Return the [x, y] coordinate for the center point of the cell that contains the specified text.  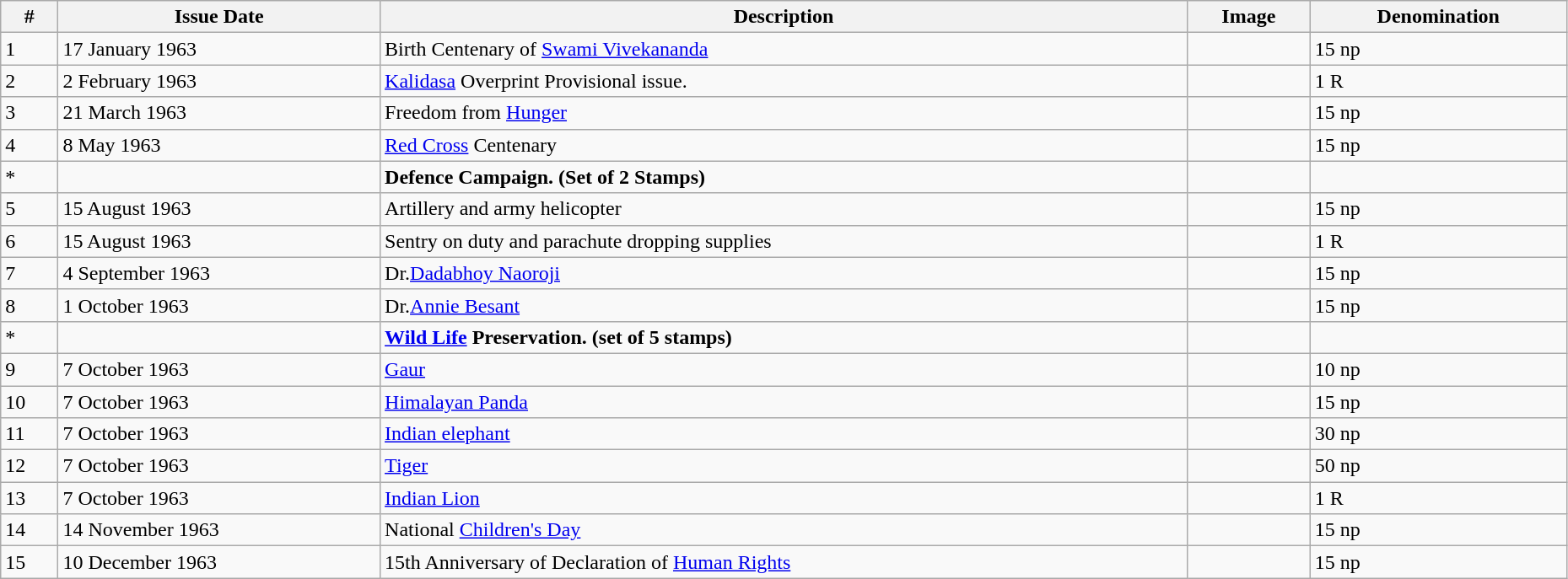
Tiger [784, 466]
Freedom from Hunger [784, 113]
Kalidasa Overprint Provisional issue. [784, 81]
4 [30, 145]
# [30, 17]
Description [784, 17]
Denomination [1438, 17]
9 [30, 369]
50 np [1438, 466]
Indian Lion [784, 498]
Dr.Annie Besant [784, 305]
12 [30, 466]
Birth Centenary of Swami Vivekananda [784, 49]
Issue Date [219, 17]
30 np [1438, 434]
21 March 1963 [219, 113]
2 February 1963 [219, 81]
Indian elephant [784, 434]
Artillery and army helicopter [784, 209]
14 November 1963 [219, 530]
8 May 1963 [219, 145]
5 [30, 209]
15th Anniversary of Declaration of Human Rights [784, 562]
Sentry on duty and parachute dropping supplies [784, 241]
8 [30, 305]
Defence Campaign. (Set of 2 Stamps) [784, 177]
7 [30, 273]
13 [30, 498]
10 December 1963 [219, 562]
National Children's Day [784, 530]
10 [30, 402]
1 October 1963 [219, 305]
Wild Life Preservation. (set of 5 stamps) [784, 337]
Red Cross Centenary [784, 145]
1 [30, 49]
Dr.Dadabhoy Naoroji [784, 273]
Gaur [784, 369]
10 np [1438, 369]
6 [30, 241]
14 [30, 530]
Image [1248, 17]
15 [30, 562]
4 September 1963 [219, 273]
2 [30, 81]
11 [30, 434]
Himalayan Panda [784, 402]
3 [30, 113]
17 January 1963 [219, 49]
